From the cell containing the given text, extract its center point as [x, y] coordinate. 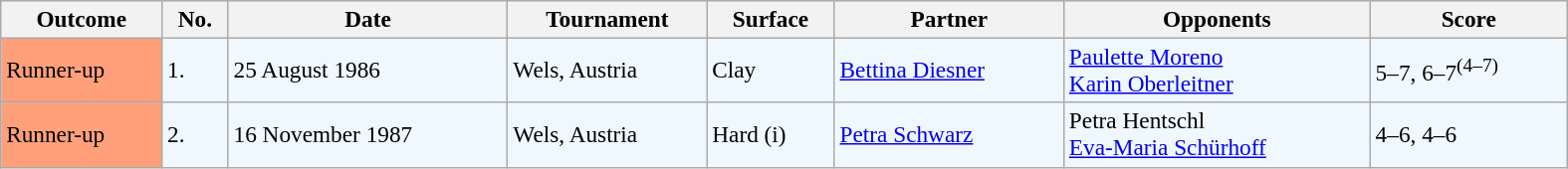
Petra Hentschl Eva-Maria Schürhoff [1217, 135]
Partner [949, 19]
2. [195, 135]
Bettina Diesner [949, 70]
Paulette Moreno Karin Oberleitner [1217, 70]
1. [195, 70]
Petra Schwarz [949, 135]
Opponents [1217, 19]
16 November 1987 [368, 135]
Date [368, 19]
4–6, 4–6 [1468, 135]
Score [1468, 19]
Hard (i) [771, 135]
No. [195, 19]
Outcome [82, 19]
Surface [771, 19]
Tournament [607, 19]
Clay [771, 70]
5–7, 6–7(4–7) [1468, 70]
25 August 1986 [368, 70]
